For the text-containing cell, return its midpoint in [X, Y] coordinate format. 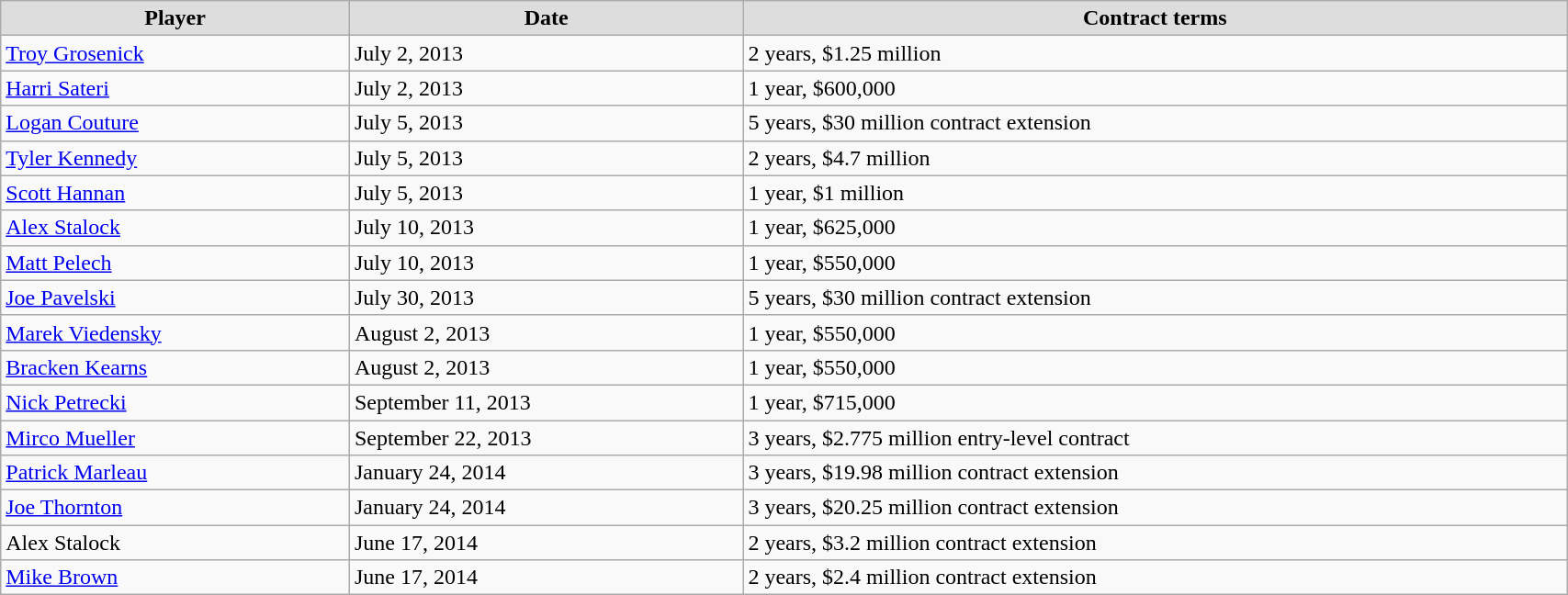
1 year, $715,000 [1156, 402]
3 years, $19.98 million contract extension [1156, 473]
Bracken Kearns [175, 367]
September 22, 2013 [546, 438]
1 year, $625,000 [1156, 228]
2 years, $1.25 million [1156, 53]
Logan Couture [175, 123]
Joe Pavelski [175, 297]
July 30, 2013 [546, 297]
Joe Thornton [175, 508]
Mirco Mueller [175, 438]
Marek Viedensky [175, 332]
Player [175, 18]
3 years, $20.25 million contract extension [1156, 508]
Matt Pelech [175, 263]
Scott Hannan [175, 193]
Nick Petrecki [175, 402]
Patrick Marleau [175, 473]
1 year, $1 million [1156, 193]
2 years, $2.4 million contract extension [1156, 578]
September 11, 2013 [546, 402]
3 years, $2.775 million entry-level contract [1156, 438]
2 years, $3.2 million contract extension [1156, 543]
Tyler Kennedy [175, 158]
2 years, $4.7 million [1156, 158]
Mike Brown [175, 578]
1 year, $600,000 [1156, 88]
Troy Grosenick [175, 53]
Date [546, 18]
Harri Sateri [175, 88]
Contract terms [1156, 18]
